Capture the cell that displays the provided text and extract its (X, Y) central coordinate. 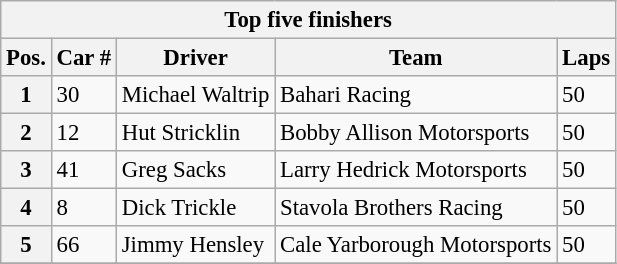
41 (84, 170)
Pos. (26, 58)
5 (26, 245)
Jimmy Hensley (195, 245)
8 (84, 208)
Bobby Allison Motorsports (416, 133)
Car # (84, 58)
4 (26, 208)
Bahari Racing (416, 95)
Team (416, 58)
Hut Stricklin (195, 133)
3 (26, 170)
Driver (195, 58)
Larry Hedrick Motorsports (416, 170)
66 (84, 245)
2 (26, 133)
Top five finishers (308, 20)
30 (84, 95)
Michael Waltrip (195, 95)
Laps (586, 58)
Dick Trickle (195, 208)
12 (84, 133)
Stavola Brothers Racing (416, 208)
Greg Sacks (195, 170)
Cale Yarborough Motorsports (416, 245)
1 (26, 95)
